Return [x, y] of the center of cell containing provided text 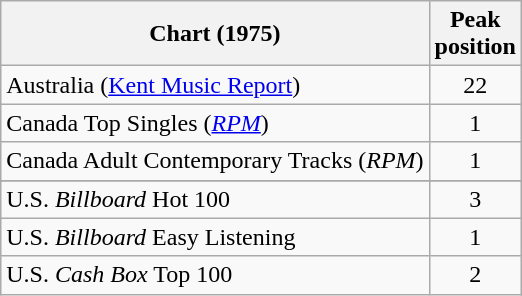
Peakposition [475, 34]
Australia (Kent Music Report) [215, 85]
U.S. Cash Box Top 100 [215, 275]
2 [475, 275]
Canada Top Singles (RPM) [215, 123]
Canada Adult Contemporary Tracks (RPM) [215, 161]
3 [475, 199]
Chart (1975) [215, 34]
22 [475, 85]
U.S. Billboard Hot 100 [215, 199]
U.S. Billboard Easy Listening [215, 237]
